Determine the [x, y] coordinate at the center of the cell enclosing the given text.  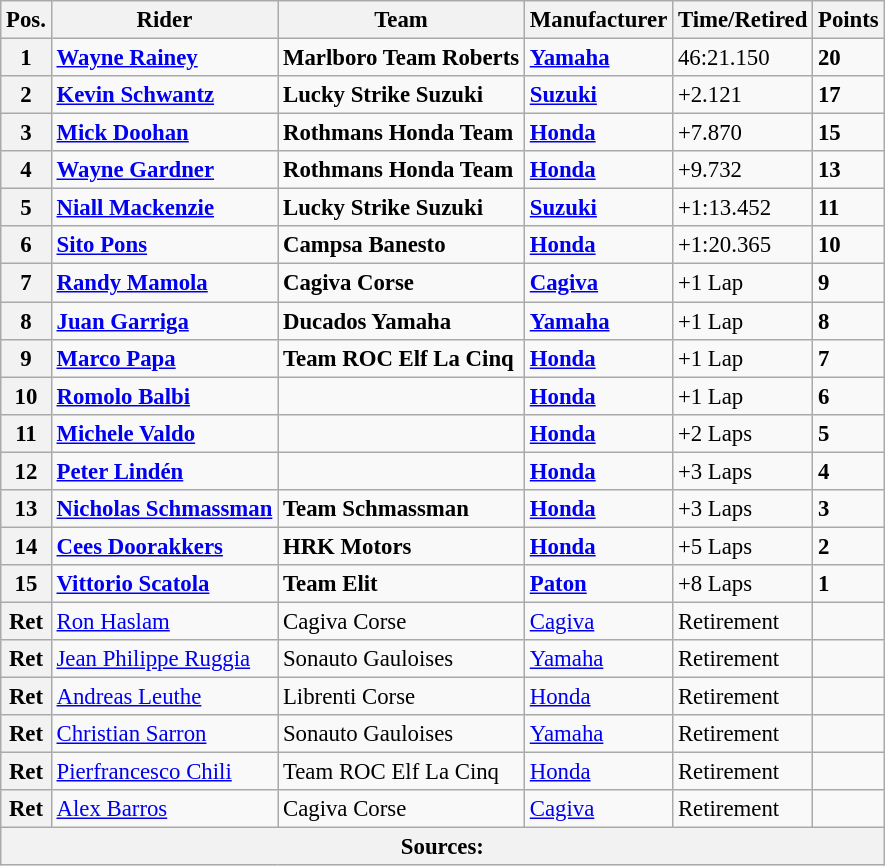
Librenti Corse [402, 697]
+5 Laps [743, 546]
+2.121 [743, 95]
Marco Papa [164, 358]
HRK Motors [402, 546]
+1:20.365 [743, 245]
12 [26, 471]
Alex Barros [164, 809]
+8 Laps [743, 584]
Wayne Gardner [164, 170]
Juan Garriga [164, 321]
14 [26, 546]
Pos. [26, 20]
+2 Laps [743, 433]
+7.870 [743, 133]
Team Elit [402, 584]
Christian Sarron [164, 734]
Wayne Rainey [164, 58]
Pierfrancesco Chili [164, 772]
Peter Lindén [164, 471]
Niall Mackenzie [164, 208]
Randy Mamola [164, 283]
+1:13.452 [743, 208]
Team Schmassman [402, 509]
Manufacturer [598, 20]
Rider [164, 20]
Paton [598, 584]
Michele Valdo [164, 433]
Points [848, 20]
Ducados Yamaha [402, 321]
Sources: [442, 847]
Romolo Balbi [164, 396]
46:21.150 [743, 58]
Team [402, 20]
Marlboro Team Roberts [402, 58]
17 [848, 95]
+9.732 [743, 170]
Campsa Banesto [402, 245]
Andreas Leuthe [164, 697]
Vittorio Scatola [164, 584]
Cees Doorakkers [164, 546]
Time/Retired [743, 20]
Jean Philippe Ruggia [164, 659]
20 [848, 58]
Ron Haslam [164, 621]
Mick Doohan [164, 133]
Sito Pons [164, 245]
Kevin Schwantz [164, 95]
Nicholas Schmassman [164, 509]
